Return [x, y] of the center of cell containing provided text 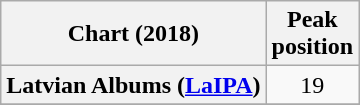
Latvian Albums (LaIPA) [134, 85]
Chart (2018) [134, 34]
19 [312, 85]
Peakposition [312, 34]
